Return (x, y) of the center of cell containing provided text 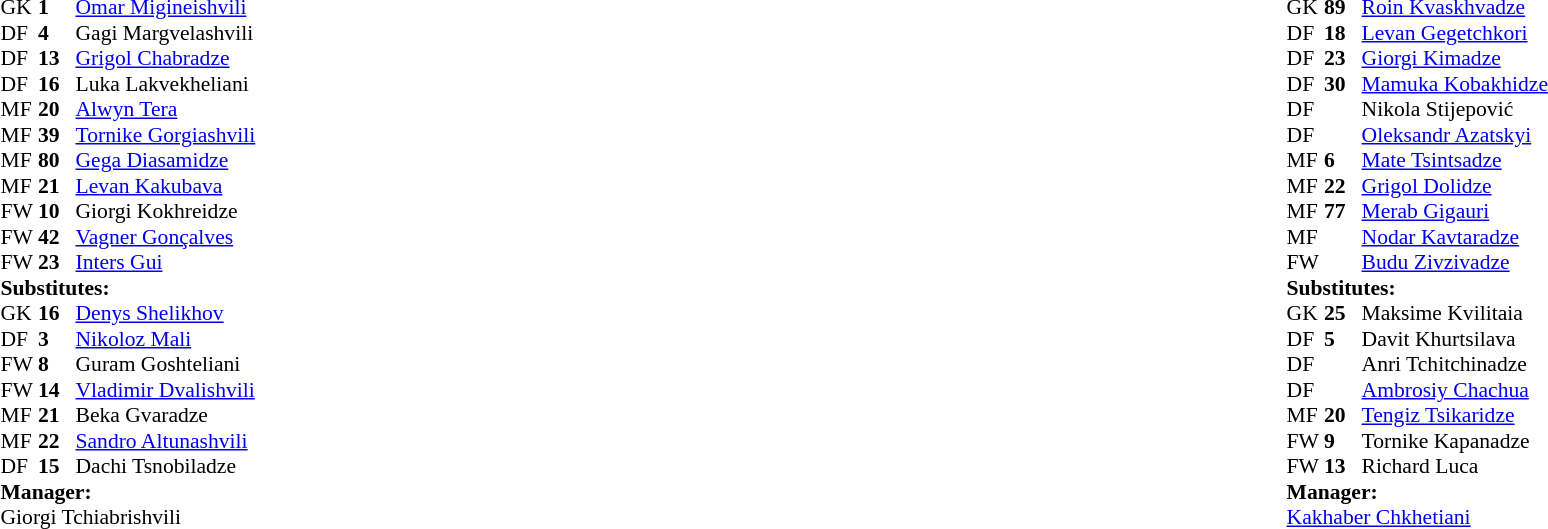
Levan Gegetchkori (1455, 33)
Giorgi Kimadze (1455, 59)
Inters Gui (166, 263)
Nikoloz Mali (166, 339)
Davit Khurtsilava (1455, 339)
Anri Tchitchinadze (1455, 365)
8 (57, 365)
3 (57, 339)
Oleksandr Azatskyi (1455, 135)
Maksime Kvilitaia (1455, 313)
Guram Goshteliani (166, 365)
6 (1343, 161)
Beka Gvaradze (166, 415)
39 (57, 135)
5 (1343, 339)
4 (57, 33)
Merab Gigauri (1455, 211)
Gega Diasamidze (166, 161)
Richard Luca (1455, 467)
Grigol Chabradze (166, 59)
Denys Shelikhov (166, 313)
Vladimir Dvalishvili (166, 390)
18 (1343, 33)
Nodar Kavtaradze (1455, 237)
15 (57, 467)
30 (1343, 84)
Gagi Margvelashvili (166, 33)
Mate Tsintsadze (1455, 161)
25 (1343, 313)
Dachi Tsnobiladze (166, 467)
Levan Kakubava (166, 186)
Luka Lakvekheliani (166, 84)
Tornike Gorgiashvili (166, 135)
Sandro Altunashvili (166, 441)
Tornike Kapanadze (1455, 441)
Giorgi Kokhreidze (166, 211)
Mamuka Kobakhidze (1455, 84)
Ambrosiy Chachua (1455, 390)
Grigol Dolidze (1455, 186)
9 (1343, 441)
Alwyn Tera (166, 109)
Nikola Stijepović (1455, 109)
Tengiz Tsikaridze (1455, 415)
10 (57, 211)
42 (57, 237)
77 (1343, 211)
14 (57, 390)
Vagner Gonçalves (166, 237)
80 (57, 161)
Budu Zivzivadze (1455, 263)
